From the cell containing the given text, extract its center point as (X, Y) coordinate. 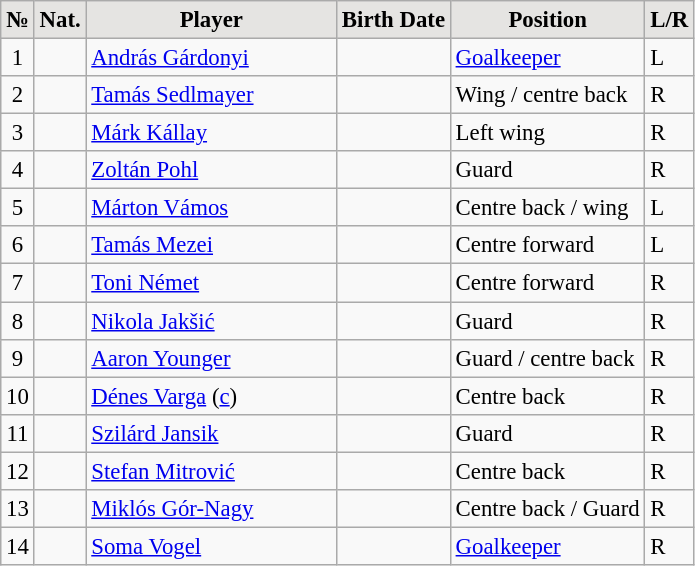
Centre back / wing (548, 208)
9 (18, 358)
2 (18, 95)
Position (548, 20)
Márton Vámos (212, 208)
Stefan Mitrović (212, 471)
10 (18, 396)
6 (18, 245)
Soma Vogel (212, 546)
Aaron Younger (212, 358)
12 (18, 471)
András Gárdonyi (212, 58)
11 (18, 433)
Left wing (548, 133)
4 (18, 170)
Szilárd Jansik (212, 433)
3 (18, 133)
Guard / centre back (548, 358)
Tamás Sedlmayer (212, 95)
Nikola Jakšić (212, 321)
L/R (670, 20)
Player (212, 20)
8 (18, 321)
5 (18, 208)
Miklós Gór-Nagy (212, 509)
Dénes Varga (c) (212, 396)
13 (18, 509)
Toni Német (212, 283)
№ (18, 20)
Nat. (60, 20)
Tamás Mezei (212, 245)
Márk Kállay (212, 133)
Wing / centre back (548, 95)
1 (18, 58)
7 (18, 283)
Centre back / Guard (548, 509)
Birth Date (394, 20)
Zoltán Pohl (212, 170)
14 (18, 546)
